Determine the (X, Y) coordinate at the center of the cell enclosing the given text.  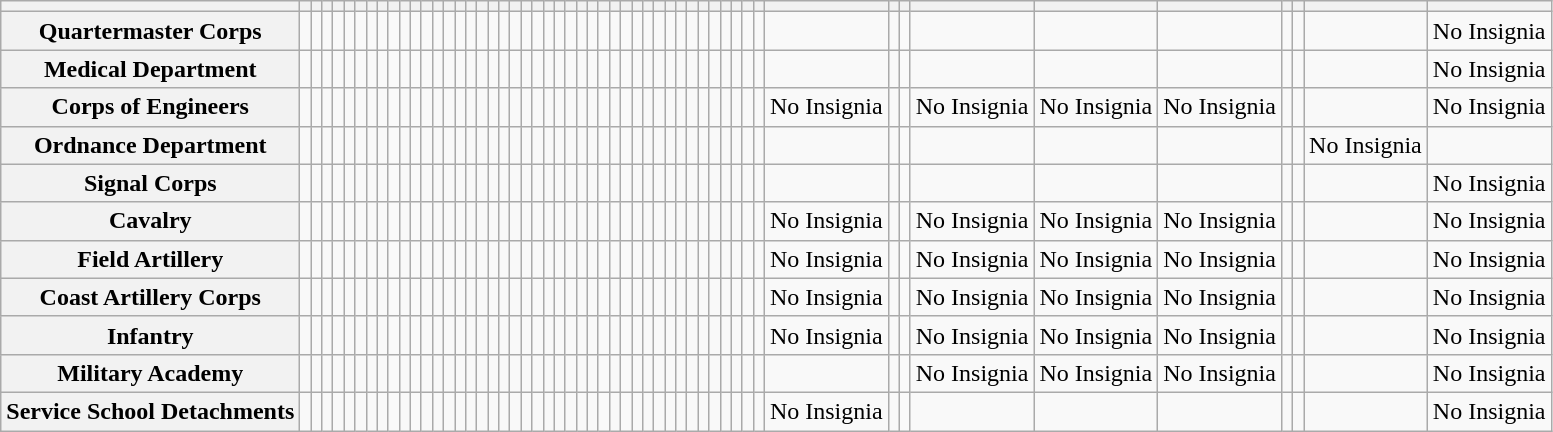
Medical Department (150, 69)
Cavalry (150, 221)
Quartermaster Corps (150, 31)
Field Artillery (150, 259)
Ordnance Department (150, 145)
Coast Artillery Corps (150, 297)
Corps of Engineers (150, 107)
Signal Corps (150, 183)
Service School Detachments (150, 411)
Military Academy (150, 373)
Infantry (150, 335)
